Locate the cell with the specified text and output its [X, Y] center coordinate. 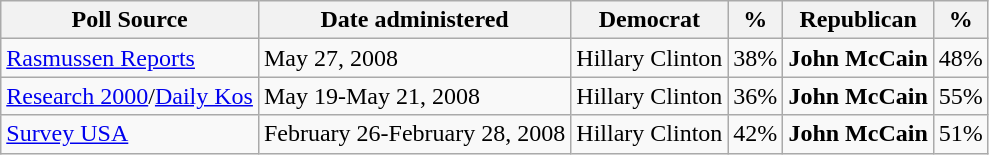
36% [756, 96]
Survey USA [130, 134]
May 27, 2008 [414, 58]
Democrat [650, 20]
Date administered [414, 20]
May 19-May 21, 2008 [414, 96]
42% [756, 134]
Research 2000/Daily Kos [130, 96]
February 26-February 28, 2008 [414, 134]
38% [756, 58]
55% [960, 96]
48% [960, 58]
51% [960, 134]
Rasmussen Reports [130, 58]
Republican [858, 20]
Poll Source [130, 20]
